Return [X, Y] of the center of cell containing provided text 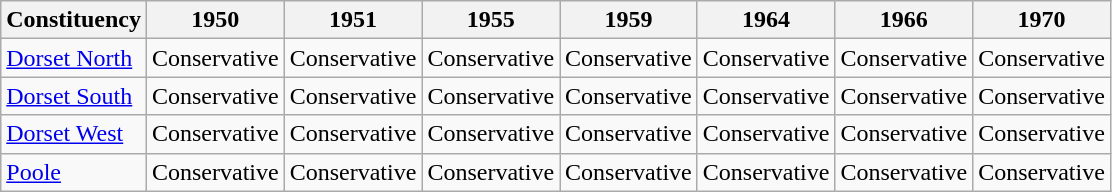
1955 [491, 20]
1966 [904, 20]
Poole [74, 172]
Constituency [74, 20]
1970 [1042, 20]
Dorset North [74, 58]
Dorset South [74, 96]
1964 [766, 20]
Dorset West [74, 134]
1959 [629, 20]
1950 [215, 20]
1951 [353, 20]
